Provide the [X, Y] coordinate of the cell's center where the given text is located.  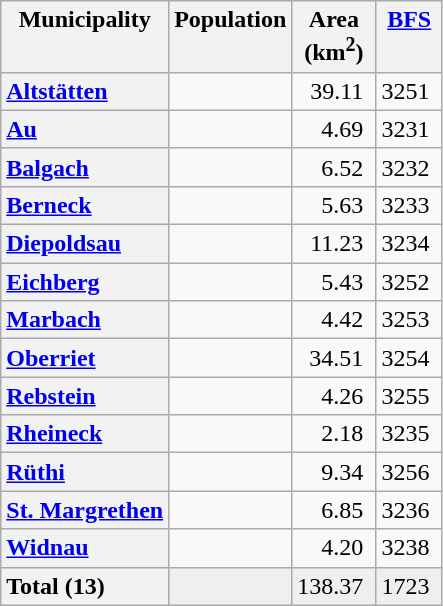
Widnau [85, 548]
Diepoldsau [85, 244]
Au [85, 129]
Berneck [85, 205]
34.51 [334, 358]
6.85 [334, 510]
1723 [409, 586]
138.37 [334, 586]
5.43 [334, 282]
11.23 [334, 244]
Oberriet [85, 358]
Altstätten [85, 91]
3234 [409, 244]
Area(km2) [334, 37]
Municipality [85, 37]
St. Margrethen [85, 510]
3251 [409, 91]
4.20 [334, 548]
3235 [409, 434]
3232 [409, 167]
Balgach [85, 167]
3256 [409, 472]
Population [230, 37]
Total (13) [85, 586]
Rüthi [85, 472]
3254 [409, 358]
3236 [409, 510]
3233 [409, 205]
4.26 [334, 396]
Marbach [85, 320]
Rebstein [85, 396]
4.69 [334, 129]
39.11 [334, 91]
3255 [409, 396]
2.18 [334, 434]
9.34 [334, 472]
3231 [409, 129]
3252 [409, 282]
Eichberg [85, 282]
4.42 [334, 320]
BFS [409, 37]
6.52 [334, 167]
Rheineck [85, 434]
3238 [409, 548]
3253 [409, 320]
5.63 [334, 205]
